Extract the (x, y) coordinate from the center of the cell holding the provided text.  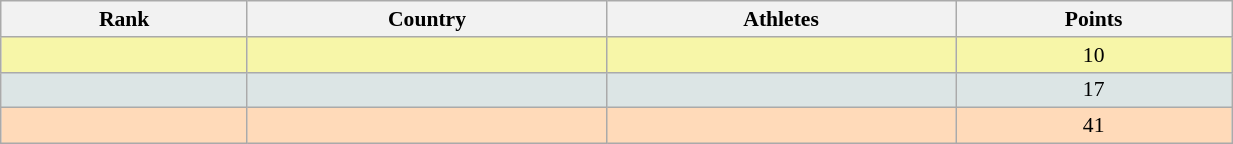
17 (1094, 90)
41 (1094, 126)
Country (426, 19)
Rank (124, 19)
Athletes (782, 19)
10 (1094, 55)
Points (1094, 19)
